Return (X, Y) of the center of cell containing provided text 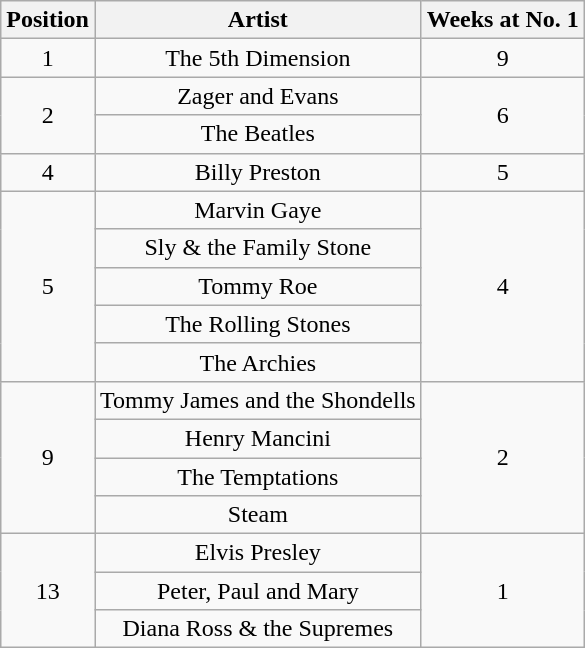
Peter, Paul and Mary (258, 591)
Elvis Presley (258, 553)
Marvin Gaye (258, 210)
Weeks at No. 1 (502, 20)
Diana Ross & the Supremes (258, 629)
13 (48, 591)
The Beatles (258, 134)
The 5th Dimension (258, 58)
Artist (258, 20)
Sly & the Family Stone (258, 248)
Henry Mancini (258, 438)
Zager and Evans (258, 96)
Tommy Roe (258, 286)
6 (502, 115)
The Temptations (258, 477)
The Archies (258, 362)
Steam (258, 515)
Billy Preston (258, 172)
Position (48, 20)
The Rolling Stones (258, 324)
Tommy James and the Shondells (258, 400)
